Output the [X, Y] coordinate of the center of the cell containing the given text.  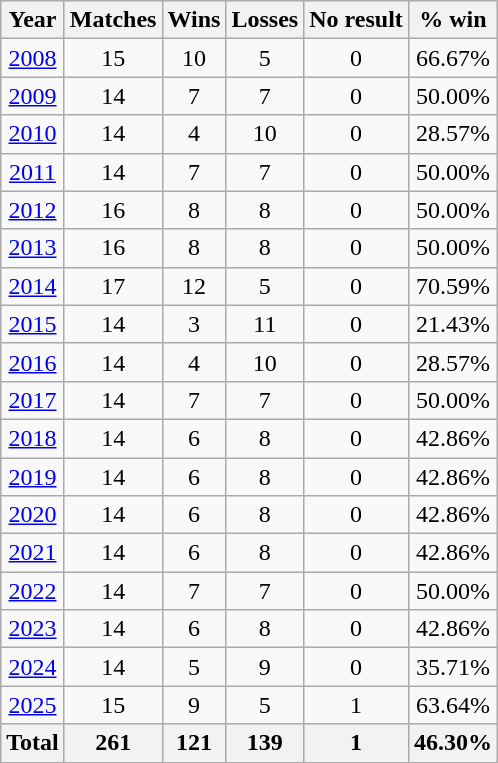
139 [265, 743]
3 [194, 324]
66.67% [452, 58]
46.30% [452, 743]
2012 [33, 210]
2025 [33, 705]
2014 [33, 286]
2010 [33, 134]
Wins [194, 20]
2009 [33, 96]
2013 [33, 248]
2011 [33, 172]
2018 [33, 438]
2016 [33, 362]
2020 [33, 515]
21.43% [452, 324]
% win [452, 20]
261 [113, 743]
12 [194, 286]
2023 [33, 629]
Losses [265, 20]
121 [194, 743]
Matches [113, 20]
17 [113, 286]
2017 [33, 400]
2024 [33, 667]
2008 [33, 58]
63.64% [452, 705]
Year [33, 20]
70.59% [452, 286]
No result [356, 20]
35.71% [452, 667]
Total [33, 743]
2021 [33, 553]
2019 [33, 477]
2022 [33, 591]
2015 [33, 324]
11 [265, 324]
